Extract the (x, y) coordinate from the center of the cell holding the provided text.  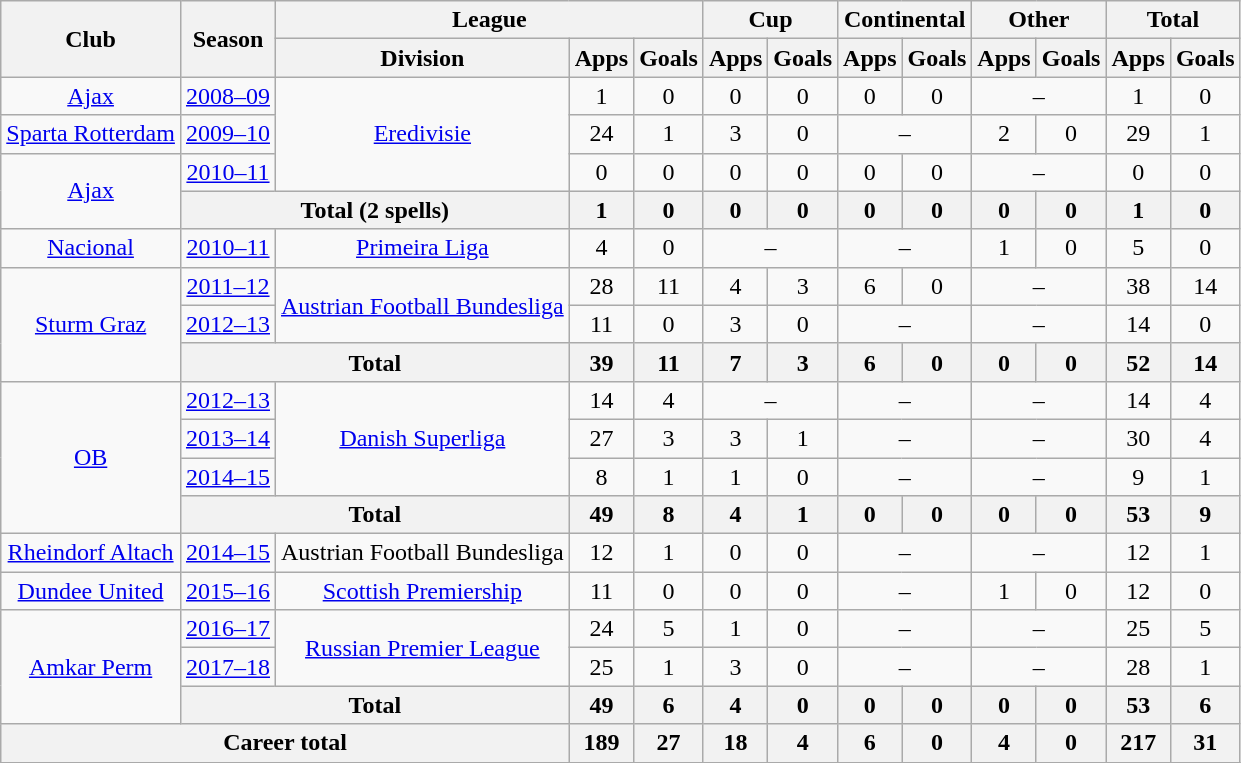
Scottish Premiership (423, 591)
29 (1138, 134)
2015–16 (228, 591)
Career total (285, 743)
OB (91, 457)
Continental (905, 20)
18 (735, 743)
7 (735, 362)
Nacional (91, 248)
31 (1205, 743)
217 (1138, 743)
Dundee United (91, 591)
2017–18 (228, 667)
2009–10 (228, 134)
Eredivisie (423, 134)
189 (601, 743)
Club (91, 39)
38 (1138, 286)
52 (1138, 362)
Season (228, 39)
Primeira Liga (423, 248)
Russian Premier League (423, 648)
Other (1039, 20)
30 (1138, 438)
2016–17 (228, 629)
Sparta Rotterdam (91, 134)
Division (423, 58)
Rheindorf Altach (91, 553)
Danish Superliga (423, 438)
League (490, 20)
Total (2 spells) (374, 210)
39 (601, 362)
Sturm Graz (91, 324)
Cup (770, 20)
2013–14 (228, 438)
2008–09 (228, 96)
Amkar Perm (91, 667)
2 (1004, 134)
2011–12 (228, 286)
